Extract the [x, y] coordinate from the center of the cell holding the provided text.  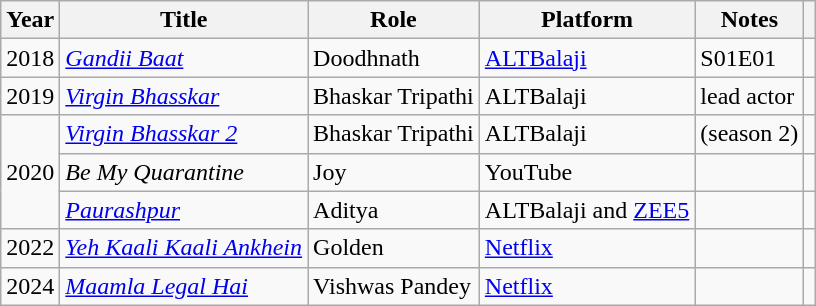
lead actor [750, 96]
Aditya [394, 210]
Maamla Legal Hai [184, 286]
(season 2) [750, 134]
Virgin Bhasskar 2 [184, 134]
Gandii Baat [184, 58]
Be My Quarantine [184, 172]
S01E01 [750, 58]
ALTBalaji and ZEE5 [586, 210]
Yeh Kaali Kaali Ankhein [184, 248]
Joy [394, 172]
2022 [30, 248]
2020 [30, 172]
Title [184, 20]
Platform [586, 20]
Paurashpur [184, 210]
Role [394, 20]
2024 [30, 286]
2019 [30, 96]
Golden [394, 248]
YouTube [586, 172]
Virgin Bhasskar [184, 96]
Vishwas Pandey [394, 286]
Notes [750, 20]
2018 [30, 58]
Year [30, 20]
Doodhnath [394, 58]
